For the text-containing cell, return its midpoint in [x, y] coordinate format. 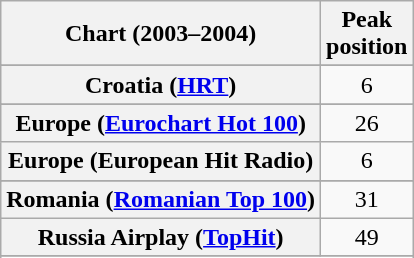
31 [367, 199]
49 [367, 237]
Chart (2003–2004) [161, 34]
Russia Airplay (TopHit) [161, 237]
Europe (Eurochart Hot 100) [161, 123]
Romania (Romanian Top 100) [161, 199]
Peakposition [367, 34]
Croatia (HRT) [161, 85]
26 [367, 123]
Europe (European Hit Radio) [161, 161]
